Find where the given text appears and provide that cell's center as [x, y] coordinate. 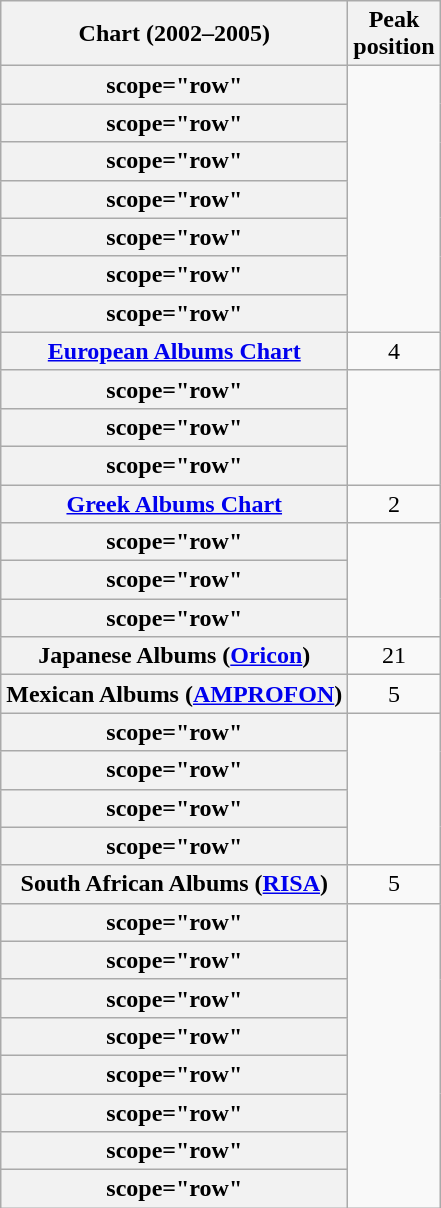
Chart (2002–2005) [174, 34]
Japanese Albums (Oricon) [174, 656]
Greek Albums Chart [174, 503]
2 [394, 503]
21 [394, 656]
Peakposition [394, 34]
European Albums Chart [174, 351]
4 [394, 351]
Mexican Albums (AMPROFON) [174, 694]
South African Albums (RISA) [174, 884]
